From the cell containing the given text, extract its center point as [x, y] coordinate. 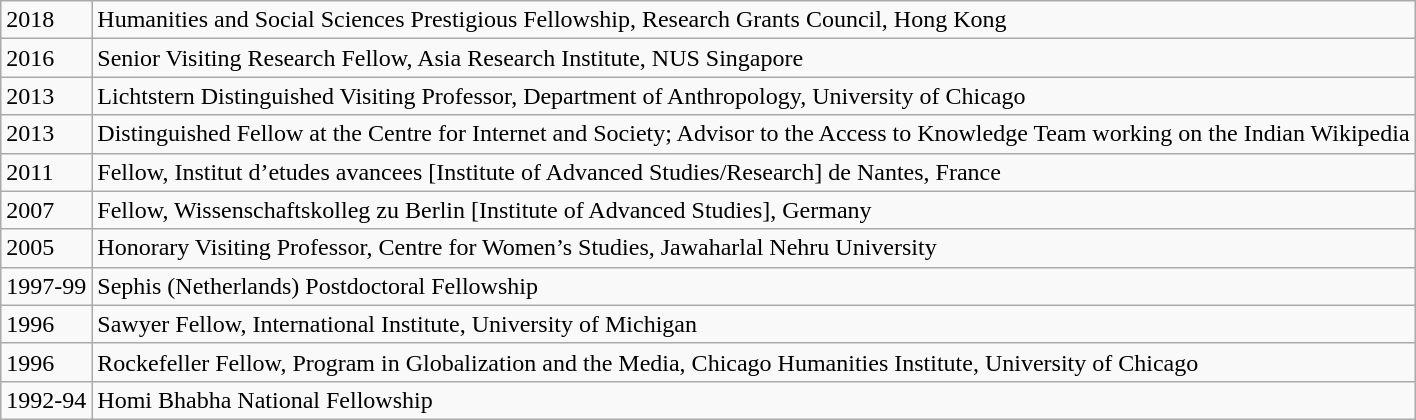
Humanities and Social Sciences Prestigious Fellowship, Research Grants Council, Hong Kong [754, 20]
Honorary Visiting Professor, Centre for Women’s Studies, Jawaharlal Nehru University [754, 248]
Distinguished Fellow at the Centre for Internet and Society; Advisor to the Access to Knowledge Team working on the Indian Wikipedia [754, 134]
2016 [46, 58]
1997-99 [46, 286]
Sephis (Netherlands) Postdoctoral Fellowship [754, 286]
Senior Visiting Research Fellow, Asia Research Institute, NUS Singapore [754, 58]
Rockefeller Fellow, Program in Globalization and the Media, Chicago Humanities Institute, University of Chicago [754, 362]
Homi Bhabha National Fellowship [754, 400]
Fellow, Wissenschaftskolleg zu Berlin [Institute of Advanced Studies], Germany [754, 210]
2011 [46, 172]
2005 [46, 248]
Lichtstern Distinguished Visiting Professor, Department of Anthropology, University of Chicago [754, 96]
Fellow, Institut d’etudes avancees [Institute of Advanced Studies/Research] de Nantes, France [754, 172]
1992-94 [46, 400]
Sawyer Fellow, International Institute, University of Michigan [754, 324]
2018 [46, 20]
2007 [46, 210]
